Locate the cell with the specified text and output its [x, y] center coordinate. 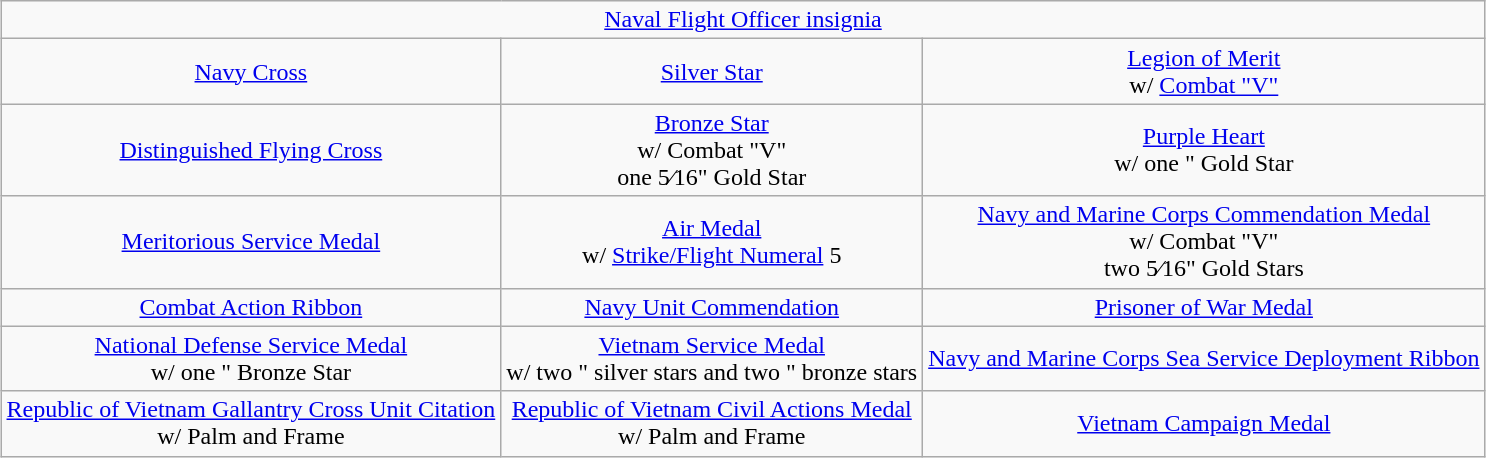
Republic of Vietnam Civil Actions Medalw/ Palm and Frame [712, 424]
Navy Cross [251, 72]
Vietnam Service Medalw/ two " silver stars and two " bronze stars [712, 358]
Air Medalw/ Strike/Flight Numeral 5 [712, 242]
Navy Unit Commendation [712, 307]
Navy and Marine Corps Sea Service Deployment Ribbon [1204, 358]
Naval Flight Officer insignia [743, 20]
Combat Action Ribbon [251, 307]
Vietnam Campaign Medal [1204, 424]
Legion of Meritw/ Combat "V" [1204, 72]
Bronze Starw/ Combat "V"one 5⁄16" Gold Star [712, 150]
Prisoner of War Medal [1204, 307]
Meritorious Service Medal [251, 242]
Distinguished Flying Cross [251, 150]
Silver Star [712, 72]
Purple Heartw/ one " Gold Star [1204, 150]
National Defense Service Medalw/ one " Bronze Star [251, 358]
Navy and Marine Corps Commendation Medalw/ Combat "V"two 5⁄16" Gold Stars [1204, 242]
Republic of Vietnam Gallantry Cross Unit Citationw/ Palm and Frame [251, 424]
